Detect which cell encompasses the target text, then output its (x, y) center coordinate. 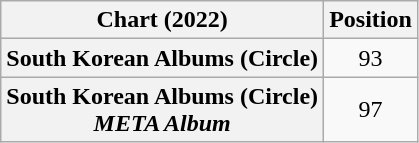
South Korean Albums (Circle) (162, 58)
Position (371, 20)
93 (371, 58)
Chart (2022) (162, 20)
South Korean Albums (Circle)META Album (162, 110)
97 (371, 110)
